Scan for the cell matching the given text and deliver its [x, y] coordinate at center. 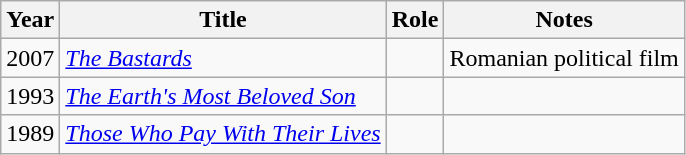
Year [30, 20]
Role [415, 20]
2007 [30, 58]
1993 [30, 96]
The Bastards [223, 58]
The Earth's Most Beloved Son [223, 96]
1989 [30, 134]
Title [223, 20]
Those Who Pay With Their Lives [223, 134]
Notes [564, 20]
Romanian political film [564, 58]
